Output the (x, y) coordinate of the center of the cell containing the given text.  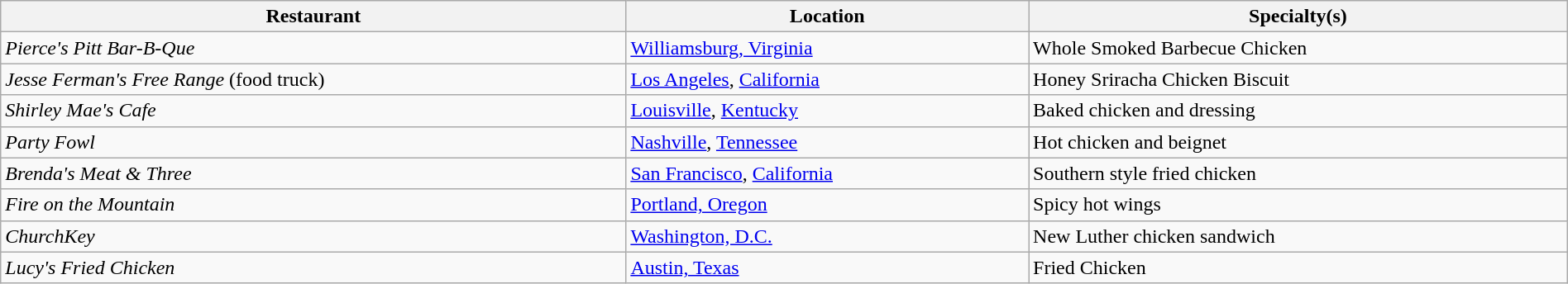
Whole Smoked Barbecue Chicken (1298, 48)
Hot chicken and beignet (1298, 142)
Williamsburg, Virginia (827, 48)
Location (827, 17)
Party Fowl (313, 142)
Los Angeles, California (827, 79)
Jesse Ferman's Free Range (food truck) (313, 79)
Shirley Mae's Cafe (313, 111)
Spicy hot wings (1298, 205)
New Luther chicken sandwich (1298, 236)
Pierce's Pitt Bar-B-Que (313, 48)
Lucy's Fried Chicken (313, 267)
Austin, Texas (827, 267)
Washington, D.C. (827, 236)
Fire on the Mountain (313, 205)
Specialty(s) (1298, 17)
San Francisco, California (827, 173)
Nashville, Tennessee (827, 142)
Southern style fried chicken (1298, 173)
Baked chicken and dressing (1298, 111)
ChurchKey (313, 236)
Fried Chicken (1298, 267)
Honey Sriracha Chicken Biscuit (1298, 79)
Restaurant (313, 17)
Brenda's Meat & Three (313, 173)
Portland, Oregon (827, 205)
Louisville, Kentucky (827, 111)
